Detect which cell encompasses the target text, then output its (X, Y) center coordinate. 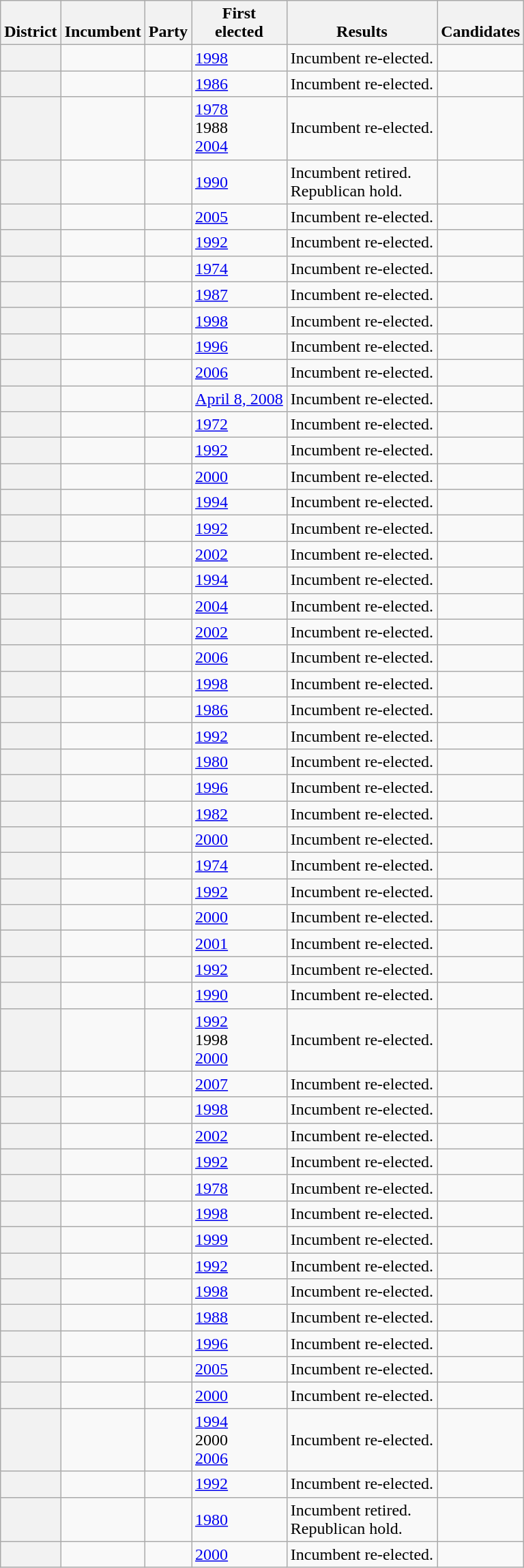
19921998 2000 (239, 1040)
Candidates (480, 23)
Incumbent (102, 23)
19781988 2004 (239, 128)
Party (168, 23)
1982 (239, 813)
1987 (239, 295)
2004 (239, 606)
District (31, 23)
April 8, 2008 (239, 399)
Results (362, 23)
2001 (239, 944)
1972 (239, 425)
19942000 2006 (239, 1440)
1988 (239, 1318)
1978 (239, 1188)
Firstelected (239, 23)
1999 (239, 1239)
2007 (239, 1084)
